Extract the [x, y] coordinate from the center of the cell holding the provided text.  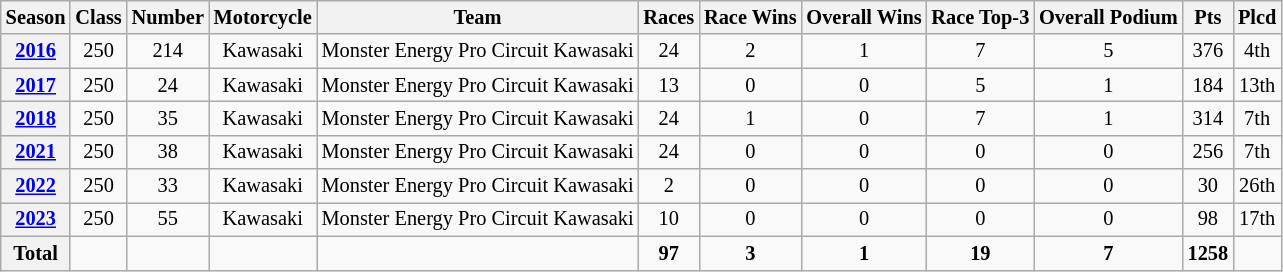
Total [36, 253]
2023 [36, 219]
2022 [36, 186]
2016 [36, 51]
97 [668, 253]
314 [1208, 118]
13 [668, 85]
214 [168, 51]
2017 [36, 85]
Season [36, 17]
Races [668, 17]
19 [981, 253]
2021 [36, 152]
33 [168, 186]
Overall Wins [864, 17]
35 [168, 118]
Number [168, 17]
10 [668, 219]
Pts [1208, 17]
Class [98, 17]
55 [168, 219]
256 [1208, 152]
98 [1208, 219]
13th [1257, 85]
1258 [1208, 253]
2018 [36, 118]
376 [1208, 51]
26th [1257, 186]
Plcd [1257, 17]
Overall Podium [1108, 17]
Motorcycle [263, 17]
Race Wins [750, 17]
4th [1257, 51]
38 [168, 152]
184 [1208, 85]
Race Top-3 [981, 17]
17th [1257, 219]
30 [1208, 186]
3 [750, 253]
Team [478, 17]
